Pinpoint the cell where the given text exists, returning its (X, Y) midpoint coordinate. 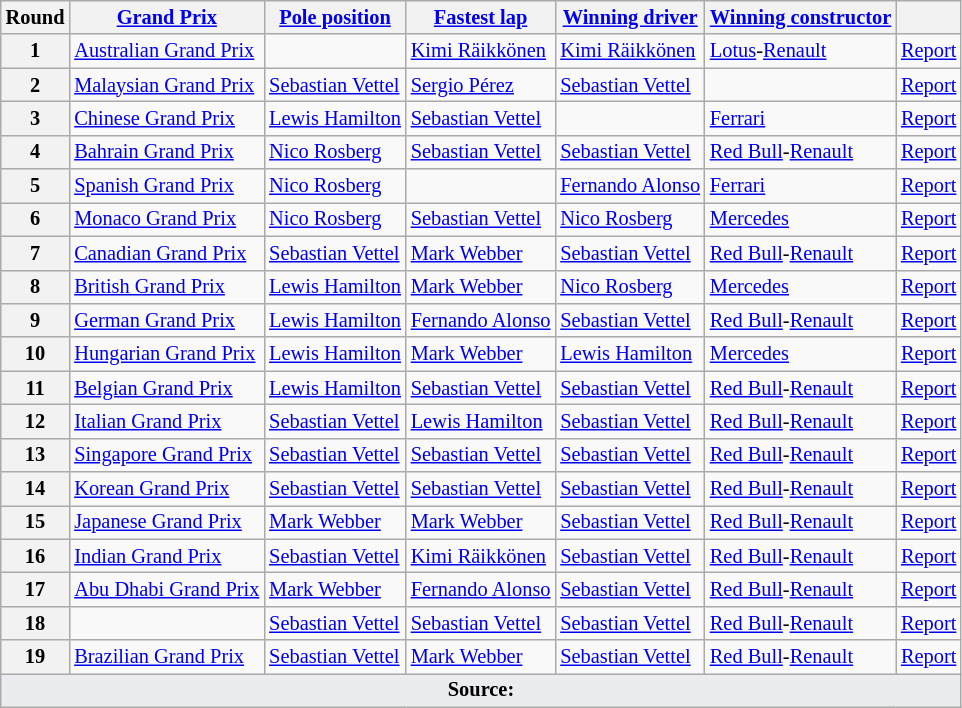
6 (36, 219)
Spanish Grand Prix (166, 186)
15 (36, 522)
Belgian Grand Prix (166, 388)
Bahrain Grand Prix (166, 152)
11 (36, 388)
Winning driver (630, 17)
16 (36, 556)
Pole position (335, 17)
13 (36, 455)
Source: (481, 690)
Fastest lap (481, 17)
Monaco Grand Prix (166, 219)
18 (36, 623)
Winning constructor (800, 17)
Sergio Pérez (481, 85)
19 (36, 657)
9 (36, 320)
2 (36, 85)
Brazilian Grand Prix (166, 657)
Malaysian Grand Prix (166, 85)
4 (36, 152)
British Grand Prix (166, 287)
German Grand Prix (166, 320)
Grand Prix (166, 17)
7 (36, 253)
Canadian Grand Prix (166, 253)
Japanese Grand Prix (166, 522)
10 (36, 354)
Round (36, 17)
12 (36, 421)
8 (36, 287)
5 (36, 186)
Chinese Grand Prix (166, 118)
1 (36, 51)
17 (36, 589)
Indian Grand Prix (166, 556)
Abu Dhabi Grand Prix (166, 589)
Italian Grand Prix (166, 421)
Korean Grand Prix (166, 489)
3 (36, 118)
Australian Grand Prix (166, 51)
14 (36, 489)
Singapore Grand Prix (166, 455)
Lotus-Renault (800, 51)
Hungarian Grand Prix (166, 354)
